Locate the cell with the specified text and output its (x, y) center coordinate. 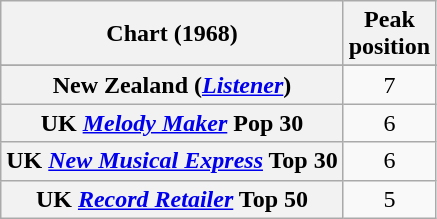
Peakposition (389, 34)
7 (389, 85)
UK Record Retailer Top 50 (172, 199)
UK New Musical Express Top 30 (172, 161)
New Zealand (Listener) (172, 85)
Chart (1968) (172, 34)
5 (389, 199)
UK Melody Maker Pop 30 (172, 123)
